Determine the (x, y) coordinate at the center of the cell enclosing the given text.  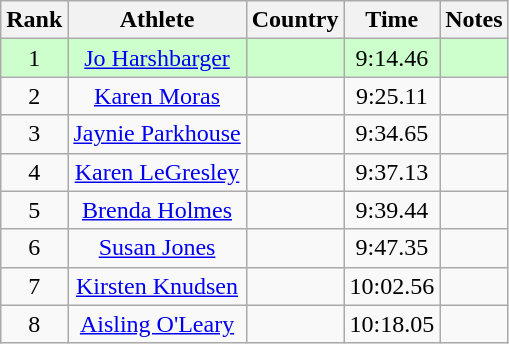
1 (34, 58)
10:18.05 (392, 324)
Karen Moras (157, 96)
Athlete (157, 20)
9:39.44 (392, 210)
Brenda Holmes (157, 210)
Rank (34, 20)
Country (295, 20)
7 (34, 286)
9:37.13 (392, 172)
10:02.56 (392, 286)
3 (34, 134)
Notes (474, 20)
4 (34, 172)
5 (34, 210)
Karen LeGresley (157, 172)
Time (392, 20)
9:14.46 (392, 58)
Aisling O'Leary (157, 324)
Jaynie Parkhouse (157, 134)
9:34.65 (392, 134)
8 (34, 324)
9:47.35 (392, 248)
Kirsten Knudsen (157, 286)
9:25.11 (392, 96)
6 (34, 248)
Jo Harshbarger (157, 58)
Susan Jones (157, 248)
2 (34, 96)
